Scan for the cell matching the given text and deliver its [X, Y] coordinate at center. 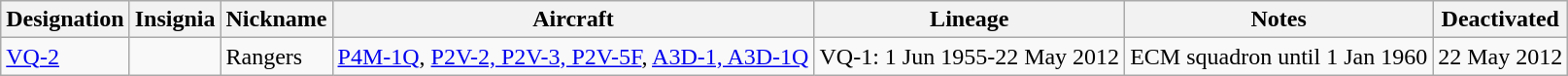
Notes [1278, 19]
Nickname [276, 19]
22 May 2012 [1500, 57]
Designation [65, 19]
Rangers [276, 57]
P4M-1Q, P2V-2, P2V-3, P2V-5F, A3D-1, A3D-1Q [573, 57]
VQ-1: 1 Jun 1955-22 May 2012 [970, 57]
Deactivated [1500, 19]
Lineage [970, 19]
Insignia [175, 19]
Aircraft [573, 19]
VQ-2 [65, 57]
ECM squadron until 1 Jan 1960 [1278, 57]
